Detect which cell encompasses the target text, then output its (X, Y) center coordinate. 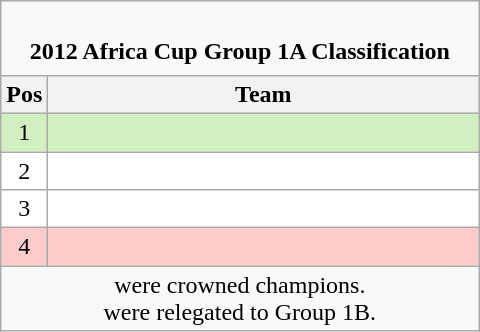
2 (24, 171)
Team (264, 94)
Pos (24, 94)
1 (24, 132)
were crowned champions. were relegated to Group 1B. (240, 298)
3 (24, 209)
4 (24, 247)
